Determine the (X, Y) coordinate at the center of the cell enclosing the given text.  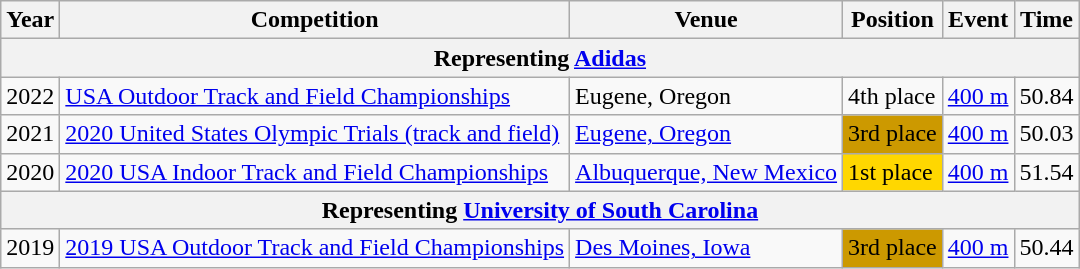
51.54 (1046, 172)
Representing University of South Carolina (540, 210)
Venue (706, 20)
2020 USA Indoor Track and Field Championships (315, 172)
Year (30, 20)
50.03 (1046, 134)
50.44 (1046, 248)
50.84 (1046, 96)
Des Moines, Iowa (706, 248)
2021 (30, 134)
Event (978, 20)
2019 (30, 248)
Time (1046, 20)
2019 USA Outdoor Track and Field Championships (315, 248)
Representing Adidas (540, 58)
USA Outdoor Track and Field Championships (315, 96)
Albuquerque, New Mexico (706, 172)
2020 (30, 172)
4th place (893, 96)
1st place (893, 172)
2020 United States Olympic Trials (track and field) (315, 134)
2022 (30, 96)
Position (893, 20)
Competition (315, 20)
